Extract the (x, y) coordinate from the center of the cell holding the provided text.  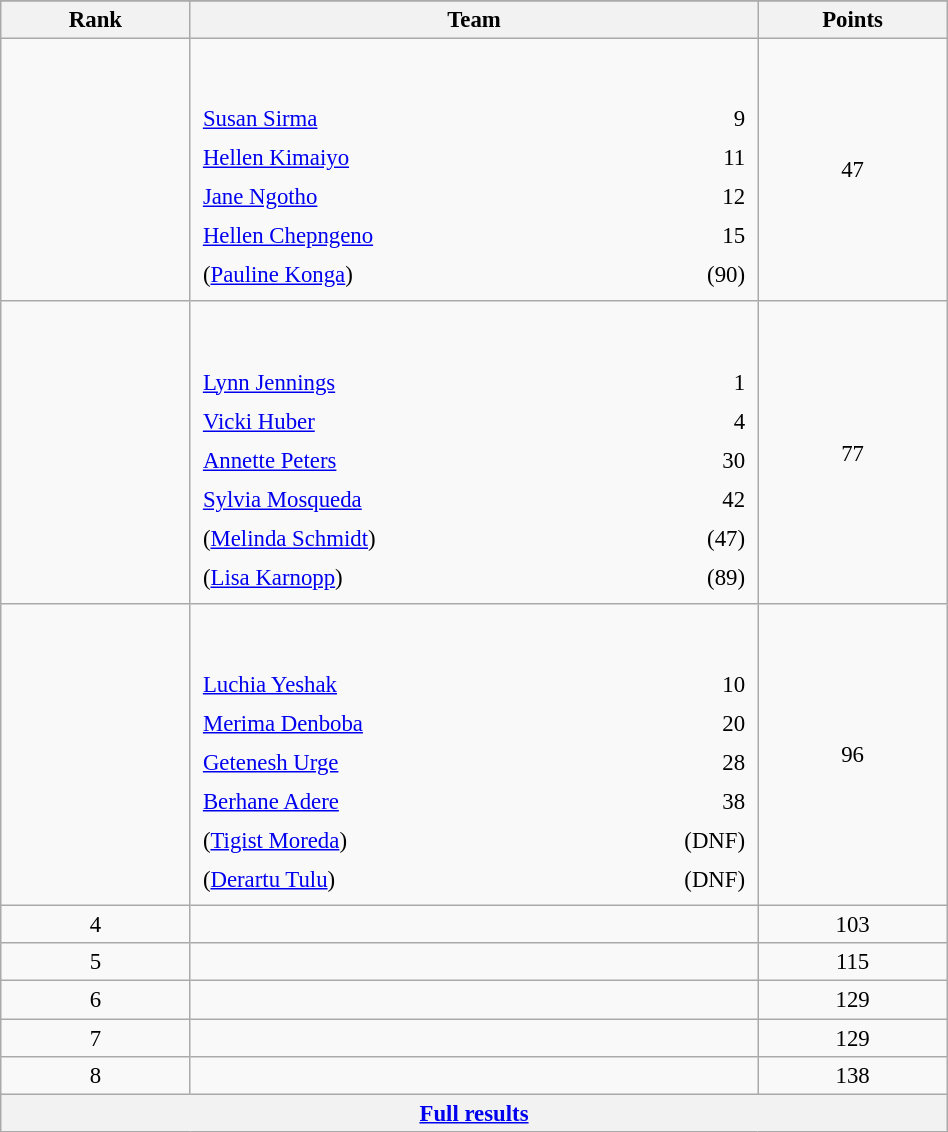
10 (669, 684)
Rank (96, 20)
15 (693, 236)
Luchia Yeshak (392, 684)
20 (669, 723)
Susan Sirma 9 Hellen Kimaiyo 11 Jane Ngotho 12 Hellen Chepngeno 15 (Pauline Konga) (90) (474, 170)
77 (852, 453)
Sylvia Mosqueda (416, 499)
(Melinda Schmidt) (416, 538)
Hellen Chepngeno (415, 236)
9 (693, 119)
5 (96, 963)
6 (96, 1000)
(90) (693, 275)
7 (96, 1038)
138 (852, 1075)
28 (669, 762)
42 (694, 499)
1 (694, 382)
8 (96, 1075)
115 (852, 963)
(89) (694, 577)
Luchia Yeshak 10 Merima Denboba 20 Getenesh Urge 28 Berhane Adere 38 (Tigist Moreda) (DNF) (Derartu Tulu) (DNF) (474, 755)
Getenesh Urge (392, 762)
Berhane Adere (392, 801)
(Pauline Konga) (415, 275)
11 (693, 158)
Vicki Huber (416, 421)
12 (693, 197)
(47) (694, 538)
Lynn Jennings 1 Vicki Huber 4 Annette Peters 30 Sylvia Mosqueda 42 (Melinda Schmidt) (47) (Lisa Karnopp) (89) (474, 453)
Hellen Kimaiyo (415, 158)
(Derartu Tulu) (392, 880)
(Tigist Moreda) (392, 840)
Points (852, 20)
Lynn Jennings (416, 382)
Jane Ngotho (415, 197)
96 (852, 755)
Annette Peters (416, 460)
Merima Denboba (392, 723)
30 (694, 460)
Team (474, 20)
103 (852, 925)
Susan Sirma (415, 119)
38 (669, 801)
47 (852, 170)
(Lisa Karnopp) (416, 577)
Full results (474, 1113)
